Return [X, Y] of the center of cell containing provided text 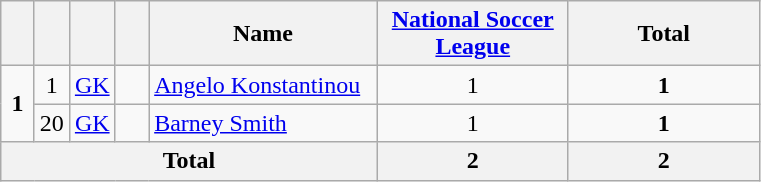
Angelo Konstantinou [264, 85]
20 [52, 123]
National Soccer League [472, 34]
Name [264, 34]
Barney Smith [264, 123]
